From the cell containing the given text, extract its center point as [x, y] coordinate. 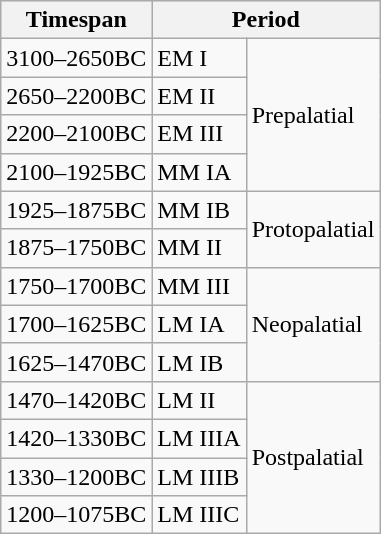
Neopalatial [313, 324]
Prepalatial [313, 115]
EM III [199, 134]
LM IIIA [199, 438]
2100–1925BC [76, 172]
1200–1075BC [76, 515]
1700–1625BC [76, 324]
MM IB [199, 210]
1470–1420BC [76, 400]
LM IIIC [199, 515]
LM IA [199, 324]
LM IIIB [199, 477]
Protopalatial [313, 229]
MM IA [199, 172]
Period [266, 20]
1330–1200BC [76, 477]
1625–1470BC [76, 362]
2200–2100BC [76, 134]
Timespan [76, 20]
LM IB [199, 362]
EM II [199, 96]
3100–2650BC [76, 58]
EM I [199, 58]
1875–1750BC [76, 248]
MM II [199, 248]
1750–1700BC [76, 286]
Postpalatial [313, 457]
1420–1330BC [76, 438]
LM II [199, 400]
MM III [199, 286]
2650–2200BC [76, 96]
1925–1875BC [76, 210]
